Determine the [x, y] coordinate at the center of the cell enclosing the given text.  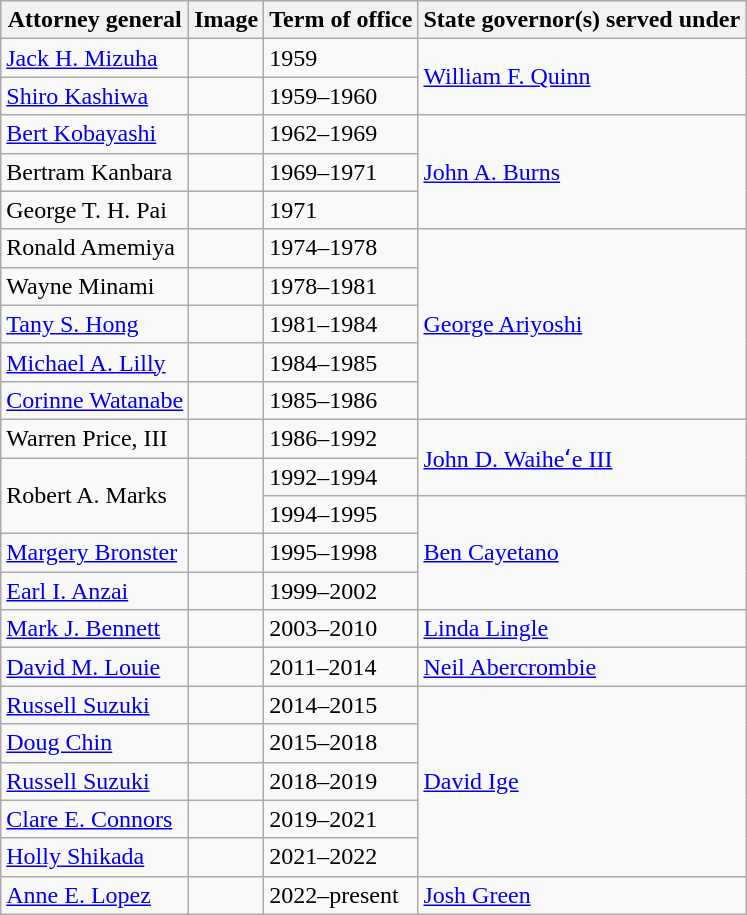
1978–1981 [341, 286]
1959–1960 [341, 96]
Tany S. Hong [95, 324]
2022–present [341, 895]
Linda Lingle [582, 629]
Robert A. Marks [95, 496]
Wayne Minami [95, 286]
2011–2014 [341, 667]
Michael A. Lilly [95, 362]
1986–1992 [341, 438]
1984–1985 [341, 362]
1969–1971 [341, 172]
Ronald Amemiya [95, 248]
George Ariyoshi [582, 324]
Bertram Kanbara [95, 172]
2015–2018 [341, 743]
John A. Burns [582, 172]
Josh Green [582, 895]
Margery Bronster [95, 553]
Image [226, 20]
2018–2019 [341, 781]
John D. Waiheʻe III [582, 457]
2014–2015 [341, 705]
State governor(s) served under [582, 20]
1959 [341, 58]
1981–1984 [341, 324]
William F. Quinn [582, 77]
1985–1986 [341, 400]
Ben Cayetano [582, 553]
2019–2021 [341, 819]
1994–1995 [341, 515]
Clare E. Connors [95, 819]
1992–1994 [341, 477]
Corinne Watanabe [95, 400]
2021–2022 [341, 857]
1999–2002 [341, 591]
David Ige [582, 781]
Holly Shikada [95, 857]
Bert Kobayashi [95, 134]
George T. H. Pai [95, 210]
2003–2010 [341, 629]
Attorney general [95, 20]
Jack H. Mizuha [95, 58]
Term of office [341, 20]
Anne E. Lopez [95, 895]
Doug Chin [95, 743]
Warren Price, III [95, 438]
1974–1978 [341, 248]
1971 [341, 210]
1962–1969 [341, 134]
Neil Abercrombie [582, 667]
1995–1998 [341, 553]
Earl I. Anzai [95, 591]
Mark J. Bennett [95, 629]
Shiro Kashiwa [95, 96]
David M. Louie [95, 667]
